Search for the cell housing the specified text and yield its [x, y] center coordinate. 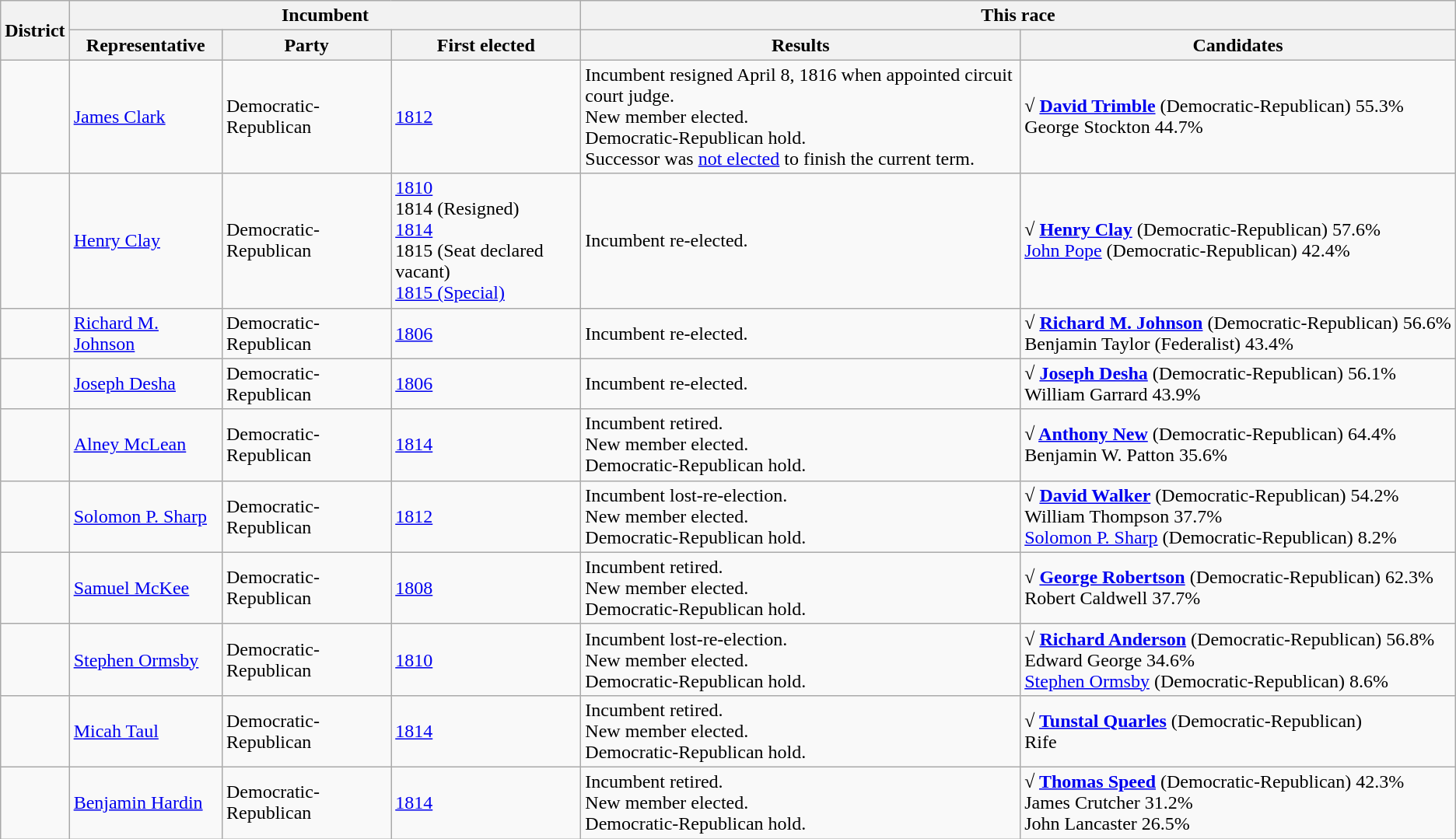
√ George Robertson (Democratic-Republican) 62.3%Robert Caldwell 37.7% [1238, 588]
James Clark [145, 117]
First elected [486, 45]
Joseph Desha [145, 384]
District [35, 30]
Solomon P. Sharp [145, 516]
√ Joseph Desha (Democratic-Republican) 56.1%William Garrard 43.9% [1238, 384]
Candidates [1238, 45]
Micah Taul [145, 731]
1808 [486, 588]
√ Thomas Speed (Democratic-Republican) 42.3%James Crutcher 31.2%John Lancaster 26.5% [1238, 802]
√ Anthony New (Democratic-Republican) 64.4%Benjamin W. Patton 35.6% [1238, 445]
Party [306, 45]
18101814 (Resigned)18141815 (Seat declared vacant)1815 (Special) [486, 241]
This race [1018, 16]
Benjamin Hardin [145, 802]
Richard M. Johnson [145, 333]
Samuel McKee [145, 588]
√ David Trimble (Democratic-Republican) 55.3%George Stockton 44.7% [1238, 117]
√ David Walker (Democratic-Republican) 54.2%William Thompson 37.7%Solomon P. Sharp (Democratic-Republican) 8.2% [1238, 516]
√ Henry Clay (Democratic-Republican) 57.6%John Pope (Democratic-Republican) 42.4% [1238, 241]
Results [801, 45]
Alney McLean [145, 445]
√ Richard M. Johnson (Democratic-Republican) 56.6%Benjamin Taylor (Federalist) 43.4% [1238, 333]
Stephen Ormsby [145, 659]
√ Richard Anderson (Democratic-Republican) 56.8%Edward George 34.6%Stephen Ormsby (Democratic-Republican) 8.6% [1238, 659]
1810 [486, 659]
Representative [145, 45]
Henry Clay [145, 241]
Incumbent [325, 16]
√ Tunstal Quarles (Democratic-Republican)Rife [1238, 731]
